From the cell containing the given text, extract its center point as [x, y] coordinate. 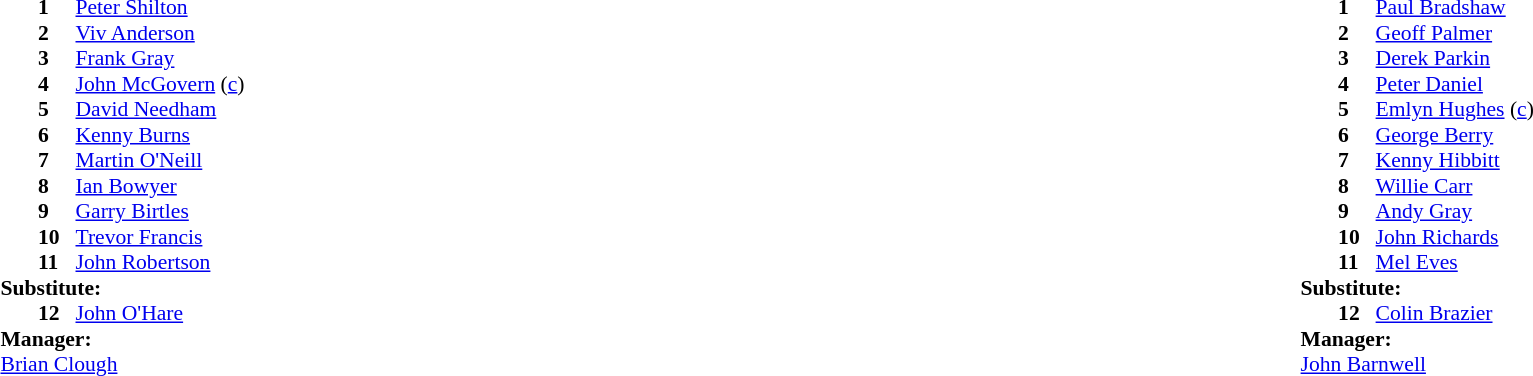
Trevor Francis [160, 237]
Martin O'Neill [160, 161]
Manager: [122, 339]
Garry Birtles [160, 211]
Kenny Burns [160, 135]
Substitute: [122, 288]
Frank Gray [160, 59]
John Robertson [160, 263]
Ian Bowyer [160, 186]
John O'Hare [160, 313]
David Needham [160, 109]
Viv Anderson [160, 33]
John McGovern (c) [160, 84]
